Find where the given text appears and provide that cell's center as (x, y) coordinate. 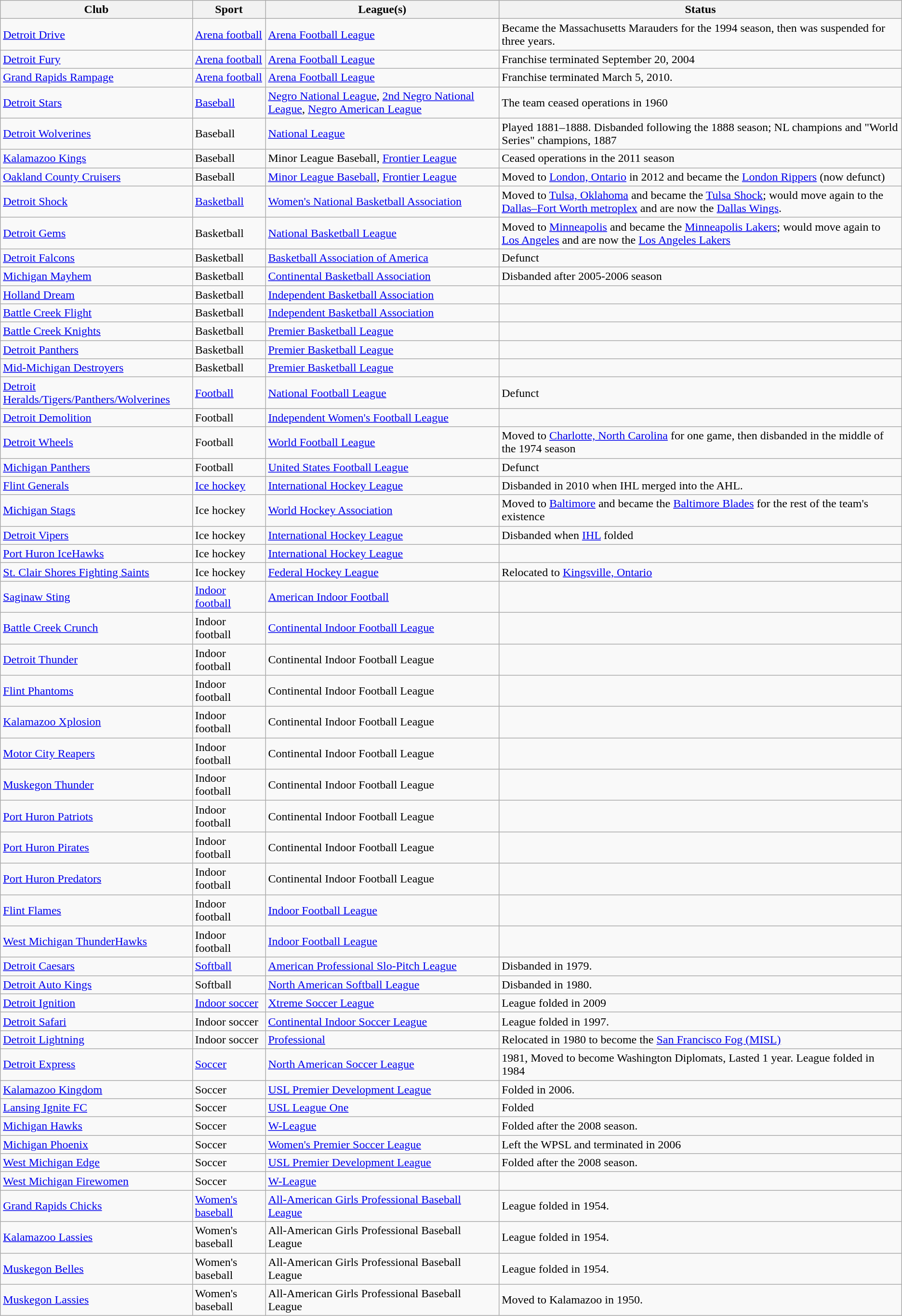
West Michigan Edge (96, 1163)
Detroit Thunder (96, 659)
Detroit Wheels (96, 442)
St. Clair Shores Fighting Saints (96, 572)
Kalamazoo Xplosion (96, 723)
Ceased operations in the 2011 season (701, 158)
Relocated in 1980 to become the San Francisco Fog (MISL) (701, 1040)
Detroit Safari (96, 1021)
Saginaw Sting (96, 596)
Folded (701, 1108)
Left the WPSL and terminated in 2006 (701, 1145)
North American Soccer League (383, 1065)
Detroit Caesars (96, 966)
Motor City Reapers (96, 753)
Moved to London, Ontario in 2012 and became the London Rippers (now defunct) (701, 177)
Xtreme Soccer League (383, 1003)
Detroit Lightning (96, 1040)
Disbanded in 2010 when IHL merged into the AHL. (701, 486)
Relocated to Kingsville, Ontario (701, 572)
Independent Women's Football League (383, 418)
Detroit Drive (96, 35)
Michigan Phoenix (96, 1145)
Franchise terminated March 5, 2010. (701, 78)
National League (383, 134)
Detroit Heralds/Tigers/Panthers/Wolverines (96, 393)
Battle Creek Crunch (96, 628)
United States Football League (383, 467)
Disbanded after 2005-2006 season (701, 276)
West Michigan ThunderHawks (96, 941)
Detroit Fury (96, 59)
Continental Indoor Soccer League (383, 1021)
Became the Massachusetts Marauders for the 1994 season, then was suspended for three years. (701, 35)
Detroit Ignition (96, 1003)
Lansing Ignite FC (96, 1108)
League folded in 1997. (701, 1021)
Franchise terminated September 20, 2004 (701, 59)
Detroit Panthers (96, 350)
Kalamazoo Kingdom (96, 1089)
Michigan Stags (96, 511)
Sport (229, 10)
Michigan Mayhem (96, 276)
World Football League (383, 442)
Status (701, 10)
Disbanded in 1980. (701, 985)
Detroit Wolverines (96, 134)
Moved to Charlotte, North Carolina for one game, then disbanded in the middle of the 1974 season (701, 442)
USL League One (383, 1108)
Played 1881–1888. Disbanded following the 1888 season; NL champions and "World Series" champions, 1887 (701, 134)
Detroit Falcons (96, 258)
1981, Moved to become Washington Diplomats, Lasted 1 year. League folded in 1984 (701, 1065)
Detroit Shock (96, 201)
The team ceased operations in 1960 (701, 102)
World Hockey Association (383, 511)
Disbanded in 1979. (701, 966)
North American Softball League (383, 985)
Detroit Auto Kings (96, 985)
Battle Creek Knights (96, 331)
Mid-Michigan Destroyers (96, 368)
Detroit Gems (96, 233)
American Indoor Football (383, 596)
Women's National Basketball Association (383, 201)
Port Huron IceHawks (96, 553)
Port Huron Predators (96, 879)
Grand Rapids Rampage (96, 78)
Detroit Express (96, 1065)
Battle Creek Flight (96, 313)
Holland Dream (96, 294)
Basketball Association of America (383, 258)
West Michigan Firewomen (96, 1181)
Port Huron Pirates (96, 848)
Muskegon Thunder (96, 785)
Federal Hockey League (383, 572)
Grand Rapids Chicks (96, 1206)
Folded in 2006. (701, 1089)
Women's Premier Soccer League (383, 1145)
Flint Flames (96, 910)
Disbanded when IHL folded (701, 535)
Port Huron Patriots (96, 816)
Detroit Demolition (96, 418)
Kalamazoo Kings (96, 158)
American Professional Slo-Pitch League (383, 966)
Detroit Vipers (96, 535)
Moved to Tulsa, Oklahoma and became the Tulsa Shock; would move again to the Dallas–Fort Worth metroplex and are now the Dallas Wings. (701, 201)
Moved to Minneapolis and became the Minneapolis Lakers; would move again to Los Angeles and are now the Los Angeles Lakers (701, 233)
Moved to Kalamazoo in 1950. (701, 1300)
Flint Generals (96, 486)
Muskegon Belles (96, 1269)
Flint Phantoms (96, 691)
National Basketball League (383, 233)
Club (96, 10)
Oakland County Cruisers (96, 177)
Negro National League, 2nd Negro National League, Negro American League (383, 102)
League folded in 2009 (701, 1003)
League(s) (383, 10)
National Football League (383, 393)
Moved to Baltimore and became the Baltimore Blades for the rest of the team's existence (701, 511)
Michigan Hawks (96, 1126)
Kalamazoo Lassies (96, 1237)
Continental Basketball Association (383, 276)
Muskegon Lassies (96, 1300)
Professional (383, 1040)
Detroit Stars (96, 102)
Michigan Panthers (96, 467)
